Return (x, y) of the center of cell containing provided text 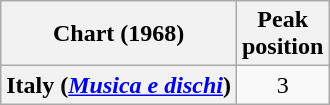
Italy (Musica e dischi) (119, 85)
Peakposition (282, 34)
3 (282, 85)
Chart (1968) (119, 34)
